Extract the (x, y) coordinate from the center of the cell holding the provided text.  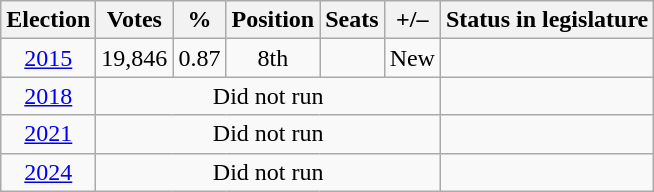
2018 (48, 96)
2024 (48, 172)
8th (273, 58)
0.87 (200, 58)
Seats (352, 20)
Position (273, 20)
Election (48, 20)
New (412, 58)
2015 (48, 58)
19,846 (134, 58)
+/– (412, 20)
2021 (48, 134)
% (200, 20)
Votes (134, 20)
Status in legislature (546, 20)
